Determine the [X, Y] coordinate at the center of the cell enclosing the given text.  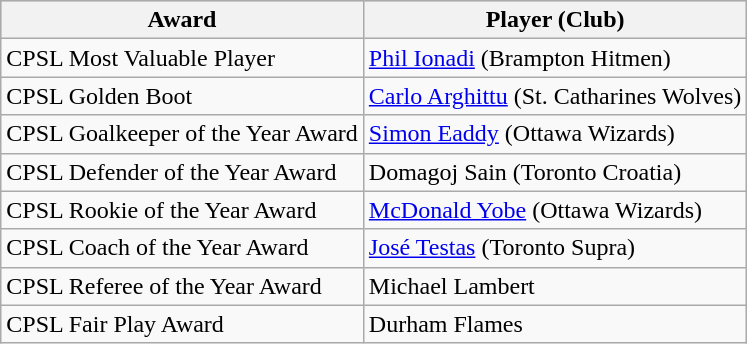
José Testas (Toronto Supra) [555, 248]
McDonald Yobe (Ottawa Wizards) [555, 210]
CPSL Coach of the Year Award [182, 248]
Domagoj Sain (Toronto Croatia) [555, 172]
CPSL Referee of the Year Award [182, 286]
CPSL Fair Play Award [182, 324]
CPSL Most Valuable Player [182, 58]
CPSL Defender of the Year Award [182, 172]
Carlo Arghittu (St. Catharines Wolves) [555, 96]
Simon Eaddy (Ottawa Wizards) [555, 134]
CPSL Golden Boot [182, 96]
Player (Club) [555, 20]
Durham Flames [555, 324]
Phil Ionadi (Brampton Hitmen) [555, 58]
Award [182, 20]
CPSL Rookie of the Year Award [182, 210]
CPSL Goalkeeper of the Year Award [182, 134]
Michael Lambert [555, 286]
